Locate the cell with the specified text and output its [x, y] center coordinate. 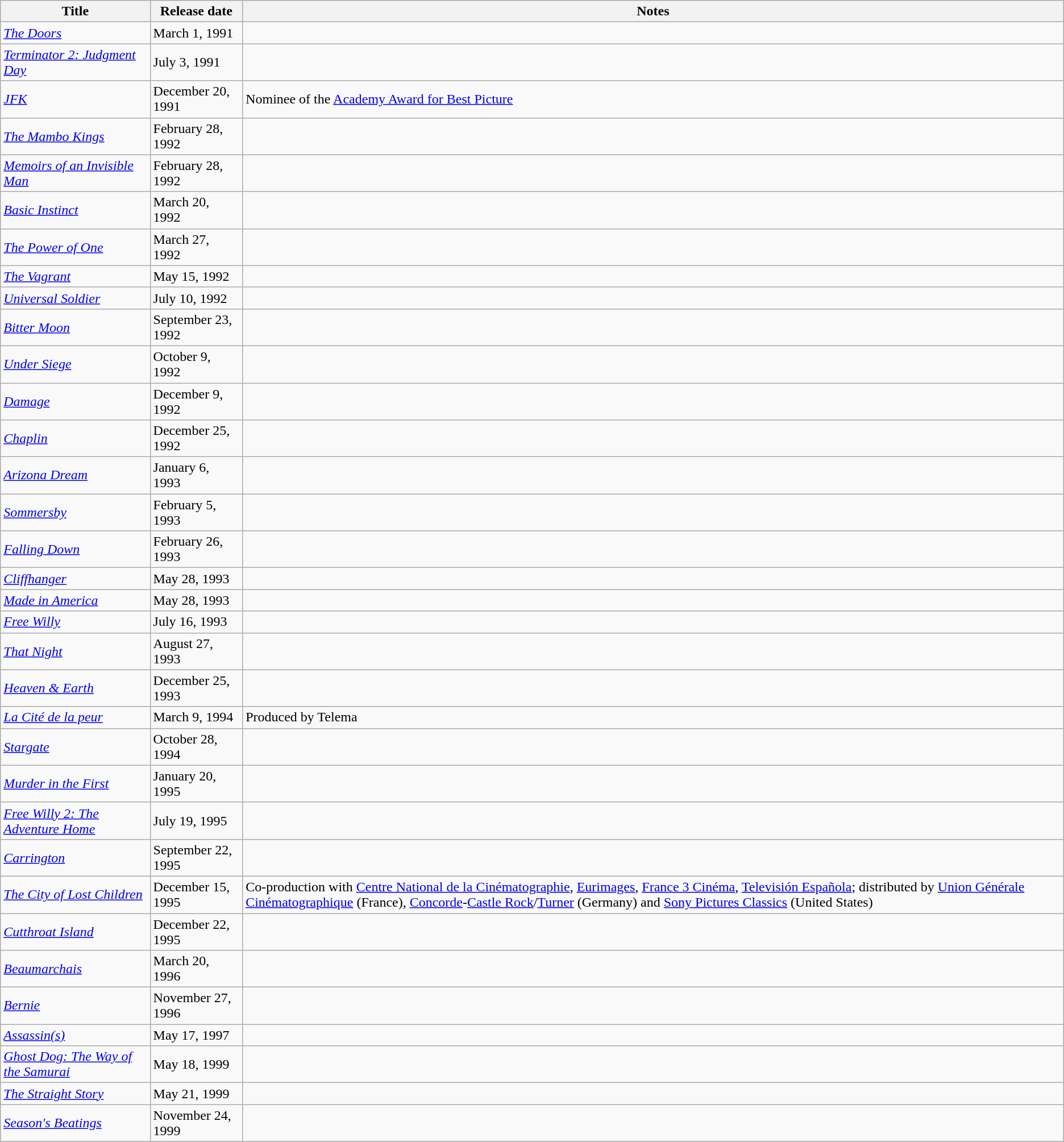
May 18, 1999 [197, 1064]
That Night [75, 651]
Arizona Dream [75, 475]
May 17, 1997 [197, 1035]
December 9, 1992 [197, 401]
Ghost Dog: The Way of the Samurai [75, 1064]
September 23, 1992 [197, 327]
December 15, 1995 [197, 895]
Memoirs of an Invisible Man [75, 173]
Season's Beatings [75, 1123]
Cutthroat Island [75, 931]
March 20, 1992 [197, 210]
Bernie [75, 1006]
December 22, 1995 [197, 931]
November 24, 1999 [197, 1123]
July 19, 1995 [197, 821]
The Power of One [75, 247]
December 25, 1992 [197, 439]
Terminator 2: Judgment Day [75, 63]
July 3, 1991 [197, 63]
Murder in the First [75, 783]
Free Willy 2: The Adventure Home [75, 821]
Made in America [75, 600]
Title [75, 11]
The Mambo Kings [75, 136]
Basic Instinct [75, 210]
Free Willy [75, 622]
Cliffhanger [75, 579]
February 5, 1993 [197, 513]
July 10, 1992 [197, 298]
September 22, 1995 [197, 857]
Carrington [75, 857]
December 20, 1991 [197, 99]
May 15, 1992 [197, 276]
December 25, 1993 [197, 688]
August 27, 1993 [197, 651]
Beaumarchais [75, 969]
Sommersby [75, 513]
January 20, 1995 [197, 783]
March 1, 1991 [197, 33]
La Cité de la peur [75, 717]
Stargate [75, 747]
Assassin(s) [75, 1035]
The Doors [75, 33]
March 20, 1996 [197, 969]
JFK [75, 99]
Under Siege [75, 364]
October 28, 1994 [197, 747]
The Vagrant [75, 276]
The Straight Story [75, 1094]
March 9, 1994 [197, 717]
Universal Soldier [75, 298]
Chaplin [75, 439]
The City of Lost Children [75, 895]
May 21, 1999 [197, 1094]
March 27, 1992 [197, 247]
October 9, 1992 [197, 364]
Bitter Moon [75, 327]
Notes [654, 11]
Damage [75, 401]
Heaven & Earth [75, 688]
July 16, 1993 [197, 622]
January 6, 1993 [197, 475]
Produced by Telema [654, 717]
Falling Down [75, 549]
November 27, 1996 [197, 1006]
Release date [197, 11]
Nominee of the Academy Award for Best Picture [654, 99]
February 26, 1993 [197, 549]
